Find where the given text appears and provide that cell's center as [x, y] coordinate. 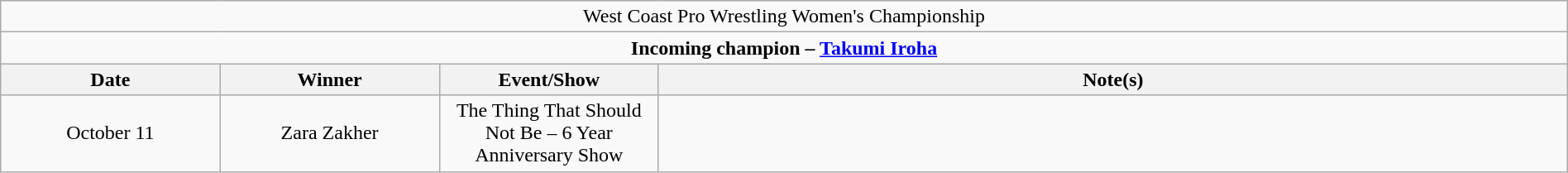
Winner [329, 79]
Date [111, 79]
October 11 [111, 133]
The Thing That Should Not Be – 6 Year Anniversary Show [549, 133]
Event/Show [549, 79]
Note(s) [1113, 79]
Zara Zakher [329, 133]
Incoming champion – Takumi Iroha [784, 48]
West Coast Pro Wrestling Women's Championship [784, 17]
